Scan for the cell matching the given text and deliver its (X, Y) coordinate at center. 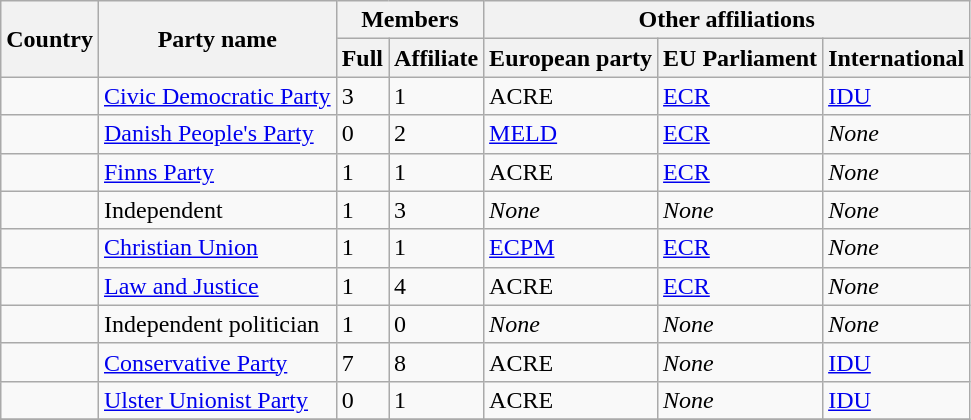
2 (436, 134)
4 (436, 286)
Independent (217, 210)
Party name (217, 39)
International (896, 58)
MELD (571, 134)
Other affiliations (727, 20)
Country (50, 39)
Civic Democratic Party (217, 96)
Finns Party (217, 172)
European party (571, 58)
8 (436, 362)
Members (410, 20)
ECPM (571, 248)
Affiliate (436, 58)
Full (362, 58)
7 (362, 362)
Law and Justice (217, 286)
Christian Union (217, 248)
Independent politician (217, 324)
Ulster Unionist Party (217, 400)
EU Parliament (740, 58)
Danish People's Party (217, 134)
Conservative Party (217, 362)
